Determine the [X, Y] coordinate at the center of the cell enclosing the given text.  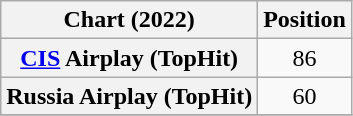
86 [305, 58]
CIS Airplay (TopHit) [130, 58]
Position [305, 20]
Russia Airplay (TopHit) [130, 96]
60 [305, 96]
Chart (2022) [130, 20]
